Output the (X, Y) coordinate of the center of the cell containing the given text.  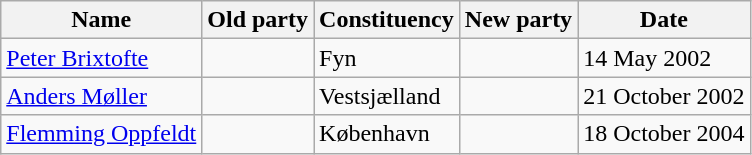
Peter Brixtofte (102, 58)
Vestsjælland (387, 96)
New party (518, 20)
14 May 2002 (664, 58)
Date (664, 20)
Constituency (387, 20)
København (387, 134)
Anders Møller (102, 96)
Flemming Oppfeldt (102, 134)
Old party (258, 20)
18 October 2004 (664, 134)
21 October 2002 (664, 96)
Fyn (387, 58)
Name (102, 20)
